Return (X, Y) of the center of cell containing provided text 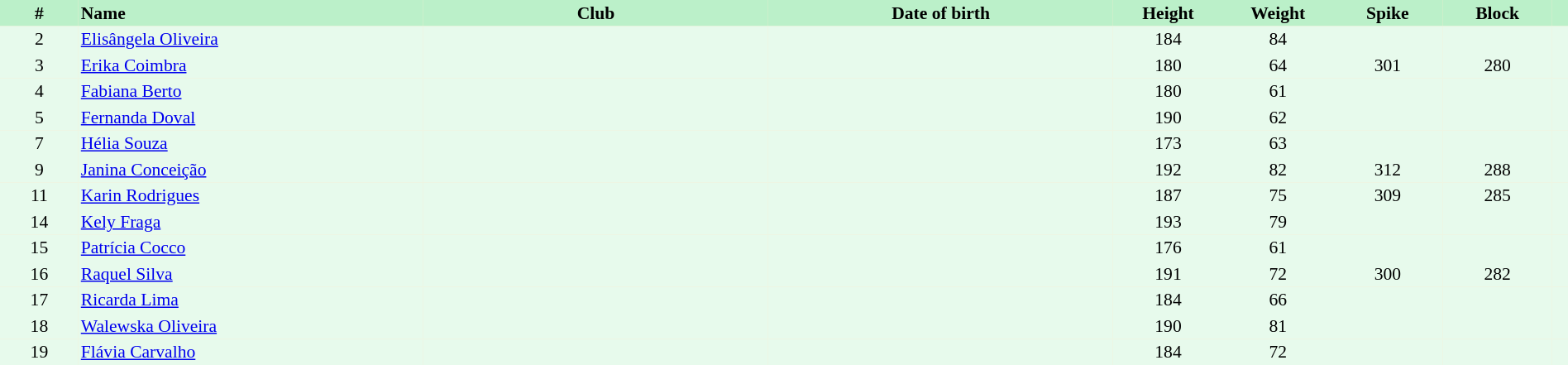
Date of birth (941, 13)
Walewska Oliveira (251, 326)
Fabiana Berto (251, 91)
173 (1168, 144)
Patrícia Cocco (251, 248)
3 (40, 65)
18 (40, 326)
192 (1168, 170)
15 (40, 248)
82 (1279, 170)
301 (1388, 65)
Block (1497, 13)
7 (40, 144)
285 (1497, 195)
187 (1168, 195)
Elisângela Oliveira (251, 40)
Kely Fraga (251, 222)
312 (1388, 170)
75 (1279, 195)
81 (1279, 326)
# (40, 13)
11 (40, 195)
Karin Rodrigues (251, 195)
Name (251, 13)
4 (40, 91)
Raquel Silva (251, 274)
63 (1279, 144)
62 (1279, 118)
282 (1497, 274)
72 (1279, 274)
280 (1497, 65)
64 (1279, 65)
193 (1168, 222)
Hélia Souza (251, 144)
66 (1279, 300)
Janina Conceição (251, 170)
5 (40, 118)
176 (1168, 248)
Fernanda Doval (251, 118)
309 (1388, 195)
288 (1497, 170)
14 (40, 222)
16 (40, 274)
191 (1168, 274)
79 (1279, 222)
17 (40, 300)
Weight (1279, 13)
Height (1168, 13)
Ricarda Lima (251, 300)
Club (595, 13)
300 (1388, 274)
84 (1279, 40)
Erika Coimbra (251, 65)
9 (40, 170)
2 (40, 40)
Spike (1388, 13)
